Return (x, y) of the center of cell containing provided text 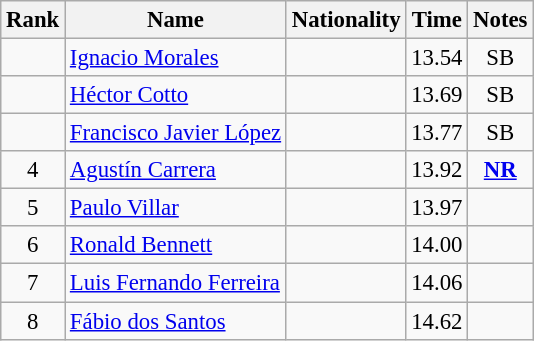
13.54 (437, 58)
8 (33, 321)
13.92 (437, 170)
Luis Fernando Ferreira (176, 283)
Notes (500, 20)
14.00 (437, 245)
5 (33, 208)
NR (500, 170)
Paulo Villar (176, 208)
Agustín Carrera (176, 170)
Héctor Cotto (176, 95)
Rank (33, 20)
Name (176, 20)
Nationality (346, 20)
7 (33, 283)
Ronald Bennett (176, 245)
6 (33, 245)
Time (437, 20)
4 (33, 170)
13.97 (437, 208)
14.06 (437, 283)
13.69 (437, 95)
14.62 (437, 321)
Ignacio Morales (176, 58)
Fábio dos Santos (176, 321)
13.77 (437, 133)
Francisco Javier López (176, 133)
